Return the (X, Y) coordinate for the center point of the cell that contains the specified text.  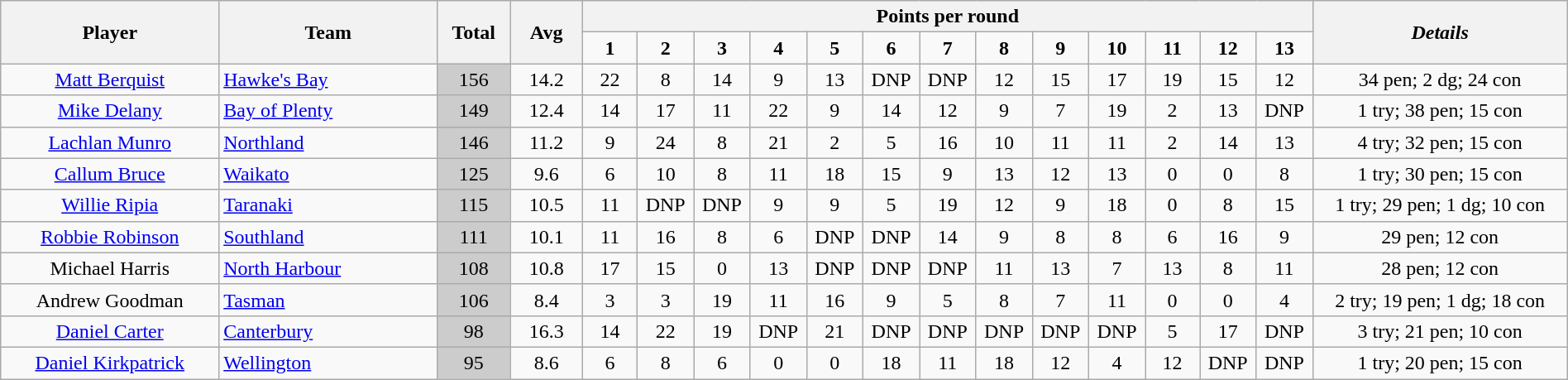
Lachlan Munro (110, 142)
North Harbour (328, 268)
8.4 (547, 300)
Daniel Carter (110, 331)
Avg (547, 32)
Willie Ripia (110, 205)
1 try; 30 pen; 15 con (1440, 174)
1 try; 29 pen; 1 dg; 10 con (1440, 205)
Waikato (328, 174)
11.2 (547, 142)
Callum Bruce (110, 174)
Total (474, 32)
Northland (328, 142)
95 (474, 363)
1 try; 20 pen; 15 con (1440, 363)
Mike Delany (110, 111)
106 (474, 300)
149 (474, 111)
Daniel Kirkpatrick (110, 363)
Taranaki (328, 205)
Southland (328, 237)
Robbie Robinson (110, 237)
108 (474, 268)
Tasman (328, 300)
16.3 (547, 331)
146 (474, 142)
1 try; 38 pen; 15 con (1440, 111)
14.2 (547, 79)
98 (474, 331)
Andrew Goodman (110, 300)
34 pen; 2 dg; 24 con (1440, 79)
2 try; 19 pen; 1 dg; 18 con (1440, 300)
Points per round (948, 17)
24 (666, 142)
29 pen; 12 con (1440, 237)
10.5 (547, 205)
9.6 (547, 174)
8.6 (547, 363)
Matt Berquist (110, 79)
Wellington (328, 363)
Michael Harris (110, 268)
12.4 (547, 111)
156 (474, 79)
Bay of Plenty (328, 111)
111 (474, 237)
1 (610, 48)
Team (328, 32)
125 (474, 174)
3 try; 21 pen; 10 con (1440, 331)
4 try; 32 pen; 15 con (1440, 142)
Canterbury (328, 331)
Player (110, 32)
Hawke's Bay (328, 79)
10.1 (547, 237)
Details (1440, 32)
10.8 (547, 268)
115 (474, 205)
28 pen; 12 con (1440, 268)
